Scan for the cell matching the given text and deliver its [x, y] coordinate at center. 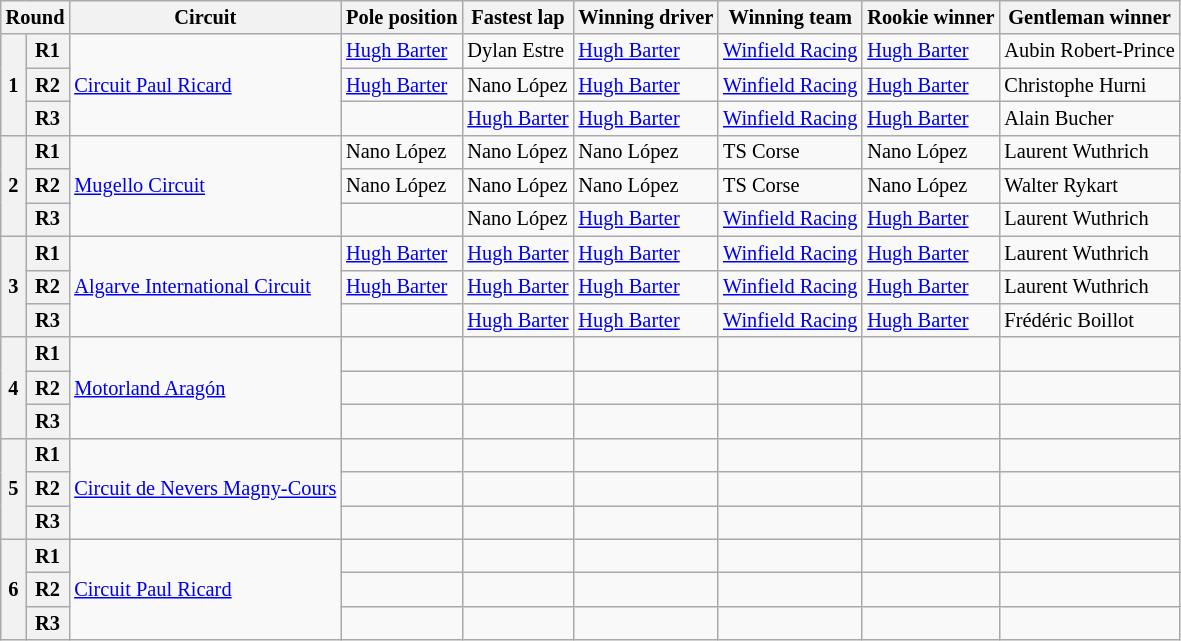
Circuit de Nevers Magny-Cours [205, 488]
5 [14, 488]
4 [14, 388]
Frédéric Boillot [1089, 320]
Gentleman winner [1089, 17]
Circuit [205, 17]
Fastest lap [518, 17]
6 [14, 590]
Walter Rykart [1089, 186]
Round [36, 17]
Pole position [402, 17]
Winning team [790, 17]
Dylan Estre [518, 51]
Aubin Robert-Prince [1089, 51]
Winning driver [646, 17]
Rookie winner [930, 17]
Motorland Aragón [205, 388]
Algarve International Circuit [205, 286]
Christophe Hurni [1089, 85]
Mugello Circuit [205, 186]
Alain Bucher [1089, 118]
2 [14, 186]
1 [14, 84]
3 [14, 286]
